Return the [x, y] coordinate for the center point of the cell that contains the specified text.  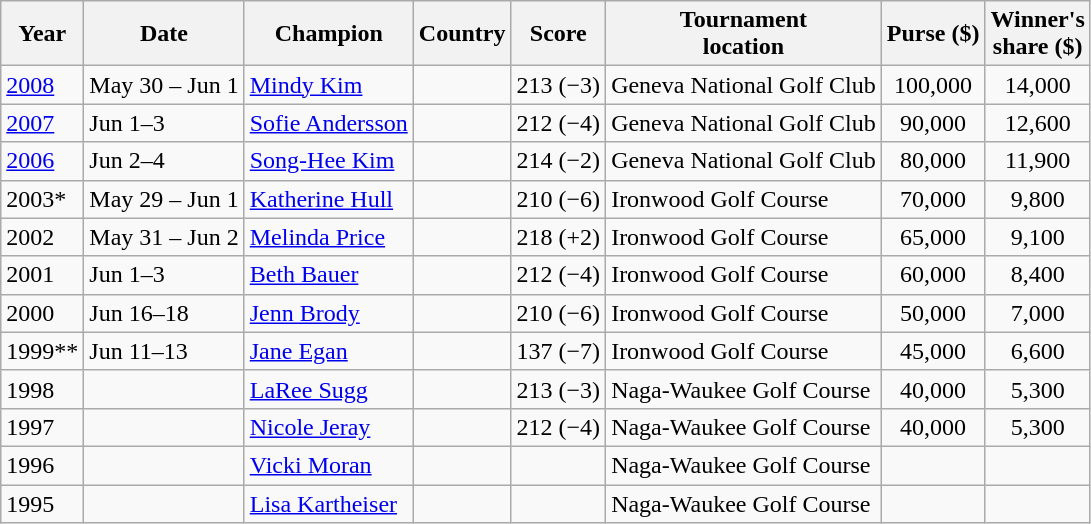
Year [42, 34]
2000 [42, 313]
Score [558, 34]
Lisa Kartheiser [328, 503]
Purse ($) [933, 34]
Melinda Price [328, 237]
12,600 [1038, 123]
70,000 [933, 199]
50,000 [933, 313]
1998 [42, 389]
218 (+2) [558, 237]
Song-Hee Kim [328, 161]
1997 [42, 427]
Vicki Moran [328, 465]
LaRee Sugg [328, 389]
137 (−7) [558, 351]
60,000 [933, 275]
Jenn Brody [328, 313]
2002 [42, 237]
Date [164, 34]
Jun 2–4 [164, 161]
7,000 [1038, 313]
8,400 [1038, 275]
2008 [42, 85]
Champion [328, 34]
Katherine Hull [328, 199]
1996 [42, 465]
May 30 – Jun 1 [164, 85]
9,800 [1038, 199]
80,000 [933, 161]
45,000 [933, 351]
Jun 16–18 [164, 313]
Tournamentlocation [744, 34]
214 (−2) [558, 161]
90,000 [933, 123]
Sofie Andersson [328, 123]
11,900 [1038, 161]
May 31 – Jun 2 [164, 237]
1999** [42, 351]
Jane Egan [328, 351]
100,000 [933, 85]
Mindy Kim [328, 85]
May 29 – Jun 1 [164, 199]
Winner'sshare ($) [1038, 34]
14,000 [1038, 85]
2003* [42, 199]
2007 [42, 123]
Country [462, 34]
65,000 [933, 237]
Beth Bauer [328, 275]
1995 [42, 503]
Nicole Jeray [328, 427]
Jun 11–13 [164, 351]
2001 [42, 275]
9,100 [1038, 237]
6,600 [1038, 351]
2006 [42, 161]
